Search for the cell housing the specified text and yield its (X, Y) center coordinate. 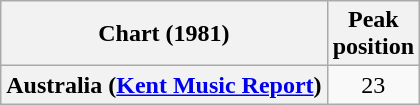
Chart (1981) (164, 34)
Australia (Kent Music Report) (164, 85)
23 (373, 85)
Peakposition (373, 34)
